Find where the given text appears and provide that cell's center as [X, Y] coordinate. 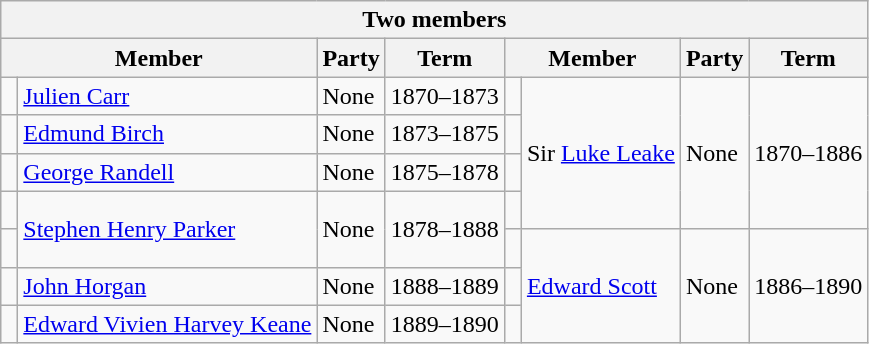
1875–1878 [444, 172]
Edward Vivien Harvey Keane [168, 324]
Edmund Birch [168, 134]
Sir Luke Leake [600, 153]
1886–1890 [808, 286]
1889–1890 [444, 324]
1870–1873 [444, 96]
Two members [434, 20]
1873–1875 [444, 134]
1878–1888 [444, 229]
Julien Carr [168, 96]
1870–1886 [808, 153]
George Randell [168, 172]
1888–1889 [444, 286]
Stephen Henry Parker [168, 229]
Edward Scott [600, 286]
John Horgan [168, 286]
